Find where the given text appears and provide that cell's center as (X, Y) coordinate. 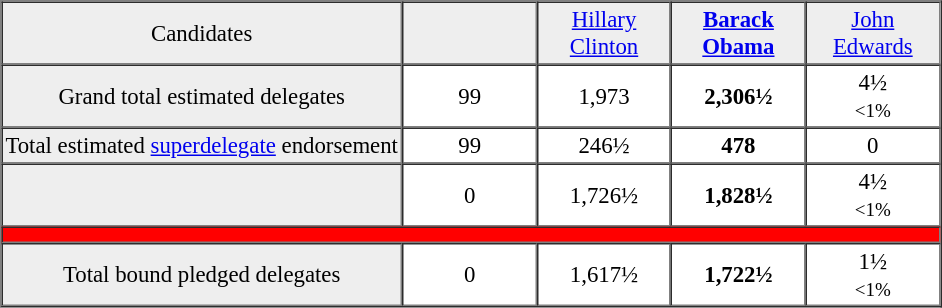
Candidates (202, 34)
BarackObama (738, 34)
JohnEdwards (873, 34)
Total estimated superdelegate endorsement (202, 146)
HillaryClinton (604, 34)
Total bound pledged delegates (202, 274)
1,726½ (604, 196)
478 (738, 146)
1½<1% (873, 274)
Grand total estimated delegates (202, 96)
2,306½ (738, 96)
1,973 (604, 96)
1,722½ (738, 274)
1,617½ (604, 274)
1,828½ (738, 196)
246½ (604, 146)
